Capture the cell that displays the provided text and extract its [x, y] central coordinate. 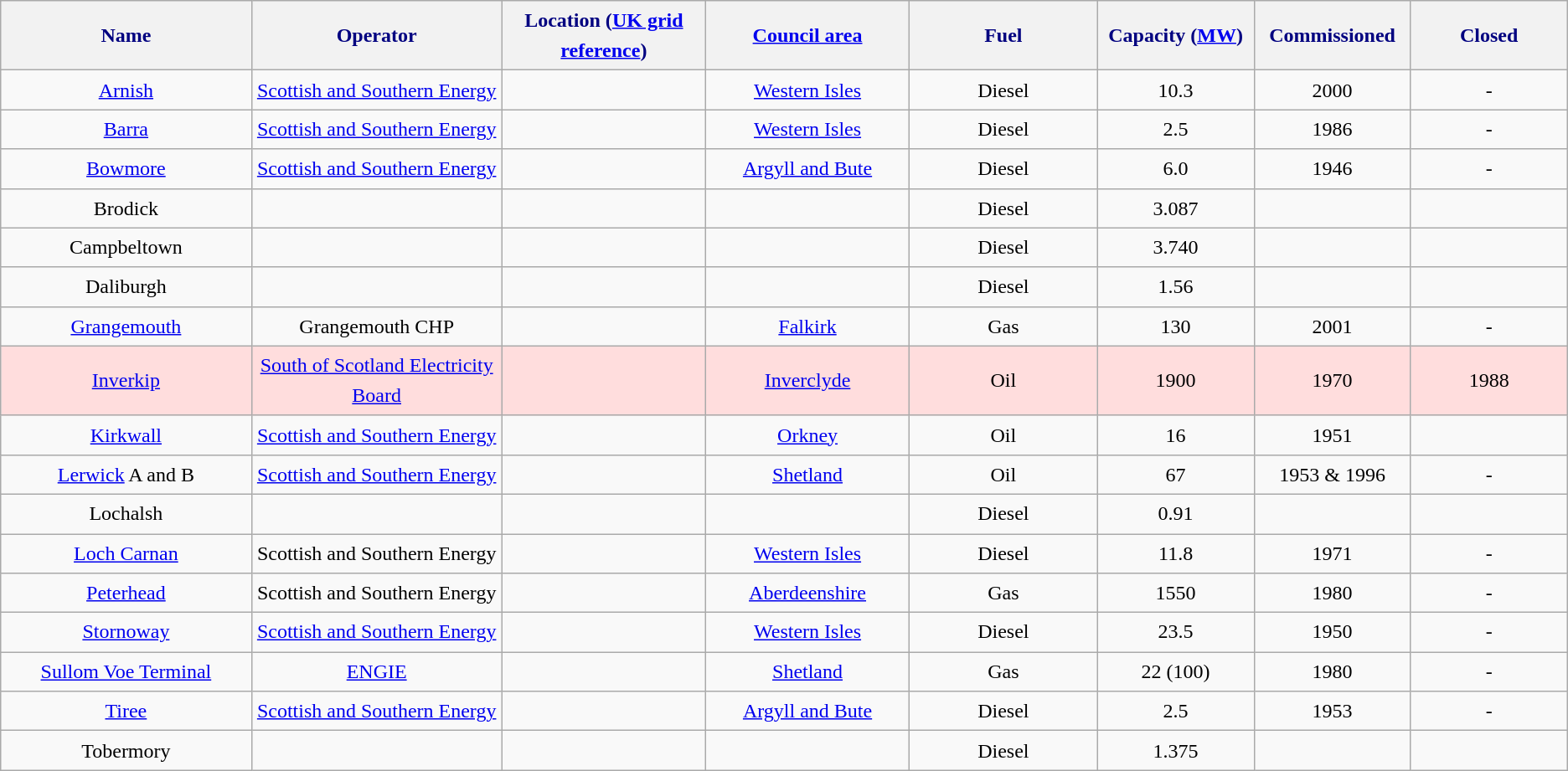
1986 [1332, 129]
1550 [1176, 593]
ENGIE [377, 671]
1946 [1332, 169]
1953 & 1996 [1332, 474]
Grangemouth [126, 326]
2000 [1332, 90]
1950 [1332, 633]
Grangemouth CHP [377, 326]
Loch Carnan [126, 554]
130 [1176, 326]
Orkney [807, 435]
Closed [1489, 35]
10.3 [1176, 90]
Inverclyde [807, 380]
Fuel [1003, 35]
Location (UK grid reference) [603, 35]
Daliburgh [126, 286]
Brodick [126, 208]
Arnish [126, 90]
Stornoway [126, 633]
1953 [1332, 712]
Barra [126, 129]
22 (100) [1176, 671]
Bowmore [126, 169]
Falkirk [807, 326]
Commissioned [1332, 35]
Kirkwall [126, 435]
Aberdeenshire [807, 593]
1988 [1489, 380]
Inverkip [126, 380]
South of Scotland Electricity Board [377, 380]
Tobermory [126, 750]
Council area [807, 35]
1971 [1332, 554]
Campbeltown [126, 248]
6.0 [1176, 169]
Lochalsh [126, 514]
3.087 [1176, 208]
Peterhead [126, 593]
Lerwick A and B [126, 474]
Operator [377, 35]
3.740 [1176, 248]
11.8 [1176, 554]
23.5 [1176, 633]
Name [126, 35]
1970 [1332, 380]
1.375 [1176, 750]
1.56 [1176, 286]
16 [1176, 435]
Sullom Voe Terminal [126, 671]
2001 [1332, 326]
1951 [1332, 435]
0.91 [1176, 514]
Tiree [126, 712]
1900 [1176, 380]
67 [1176, 474]
Capacity (MW) [1176, 35]
